Locate the cell with the specified text and output its [X, Y] center coordinate. 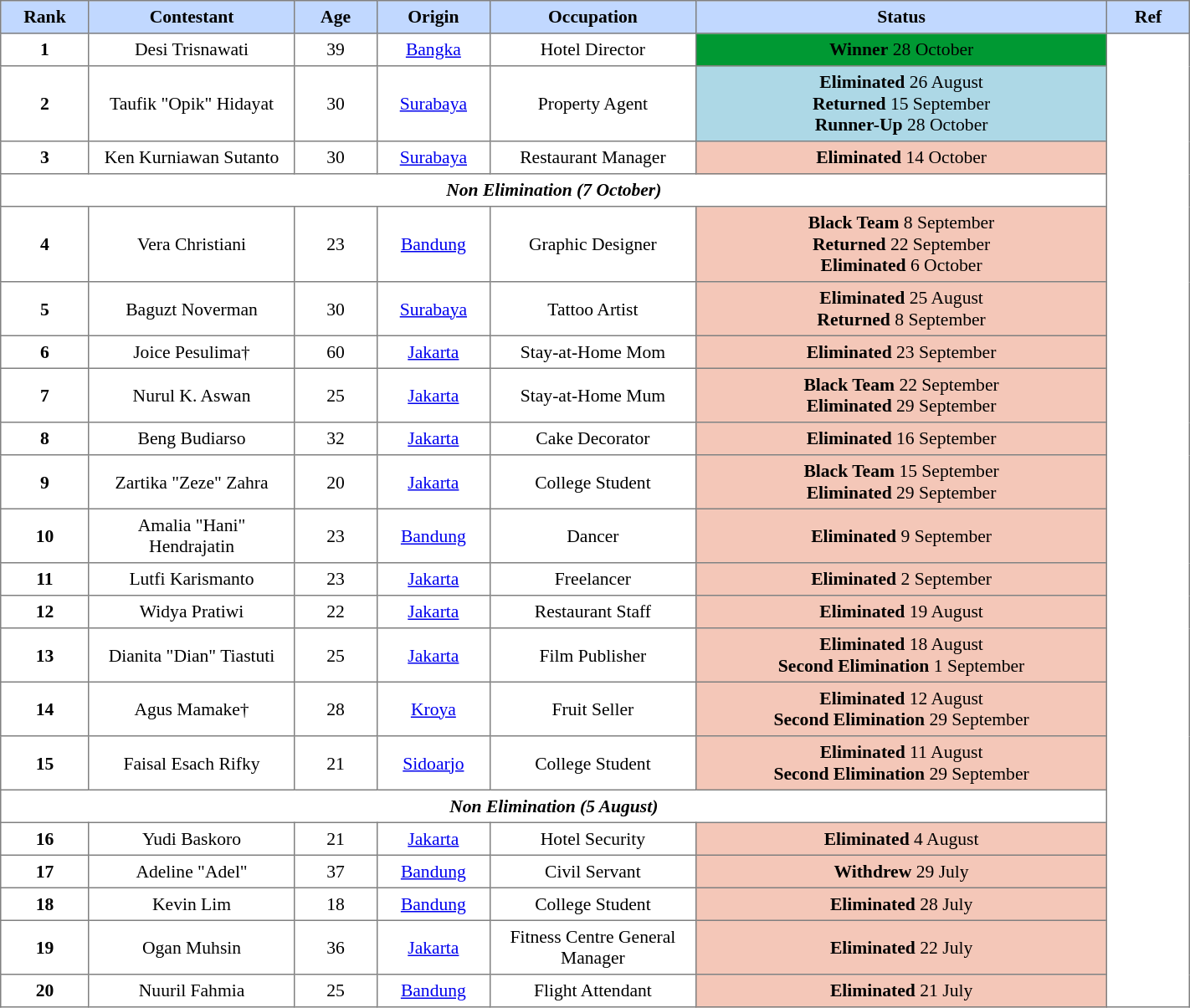
Amalia "Hani" Hendrajatin [192, 535]
13 [45, 655]
32 [336, 438]
Non Elimination (5 August) [554, 806]
Flight Attendant [593, 990]
Dancer [593, 535]
Agus Mamake† [192, 709]
Contestant [192, 17]
Withdrew 29 July [901, 872]
Baguzt Noverman [192, 309]
Kevin Lim [192, 903]
Lutfi Karismanto [192, 579]
6 [45, 351]
Eliminated 28 July [901, 903]
22 [336, 612]
11 [45, 579]
Civil Servant [593, 872]
1 [45, 50]
Freelancer [593, 579]
Graphic Designer [593, 244]
Eliminated 2 September [901, 579]
Kroya [433, 709]
Rank [45, 17]
Cake Decorator [593, 438]
Hotel Director [593, 50]
Black Team 15 SeptemberEliminated 29 September [901, 482]
Nurul K. Aswan [192, 395]
Eliminated 25 AugustReturned 8 September [901, 309]
Non Elimination (7 October) [554, 191]
Eliminated 11 AugustSecond Elimination 29 September [901, 763]
Bangka [433, 50]
28 [336, 709]
Ref [1148, 17]
Stay-at-Home Mom [593, 351]
Occupation [593, 17]
15 [45, 763]
Eliminated 9 September [901, 535]
Desi Trisnawati [192, 50]
60 [336, 351]
Restaurant Manager [593, 157]
Eliminated 22 July [901, 947]
4 [45, 244]
Eliminated 12 AugustSecond Elimination 29 September [901, 709]
Fitness Centre General Manager [593, 947]
Taufik "Opik" Hidayat [192, 104]
Zartika "Zeze" Zahra [192, 482]
Yudi Baskoro [192, 838]
Age [336, 17]
Sidoarjo [433, 763]
Restaurant Staff [593, 612]
Eliminated 26 AugustReturned 15 SeptemberRunner-Up 28 October [901, 104]
37 [336, 872]
36 [336, 947]
5 [45, 309]
Eliminated 19 August [901, 612]
Eliminated 16 September [901, 438]
Dianita "Dian" Tiastuti [192, 655]
12 [45, 612]
17 [45, 872]
Origin [433, 17]
Beng Budiarso [192, 438]
Fruit Seller [593, 709]
3 [45, 157]
2 [45, 104]
Eliminated 18 AugustSecond Elimination 1 September [901, 655]
Ken Kurniawan Sutanto [192, 157]
39 [336, 50]
16 [45, 838]
Eliminated 14 October [901, 157]
Ogan Muhsin [192, 947]
Status [901, 17]
7 [45, 395]
Winner 28 October [901, 50]
Faisal Esach Rifky [192, 763]
Eliminated 23 September [901, 351]
Film Publisher [593, 655]
8 [45, 438]
Property Agent [593, 104]
9 [45, 482]
Hotel Security [593, 838]
Tattoo Artist [593, 309]
19 [45, 947]
Vera Christiani [192, 244]
Widya Pratiwi [192, 612]
Joice Pesulima† [192, 351]
Adeline "Adel" [192, 872]
14 [45, 709]
Black Team 8 SeptemberReturned 22 SeptemberEliminated 6 October [901, 244]
Black Team 22 SeptemberEliminated 29 September [901, 395]
Eliminated 4 August [901, 838]
Stay-at-Home Mum [593, 395]
Nuuril Fahmia [192, 990]
Eliminated 21 July [901, 990]
10 [45, 535]
